Return the [X, Y] coordinate for the center point of the cell that contains the specified text.  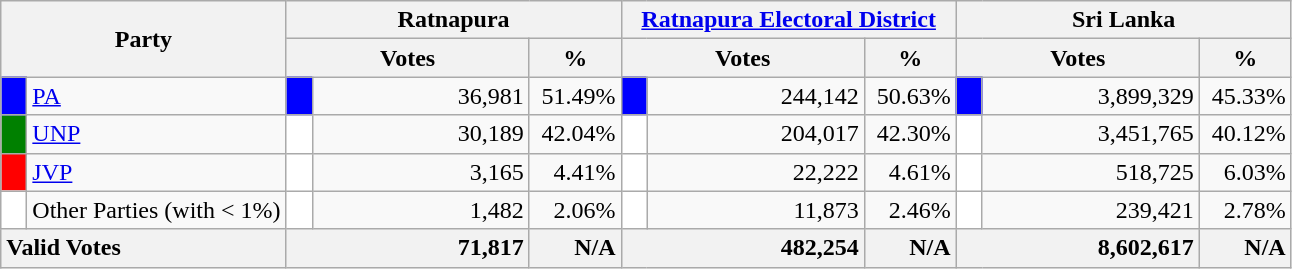
JVP [156, 172]
482,254 [742, 248]
Ratnapura Electoral District [788, 20]
50.63% [910, 96]
22,222 [756, 172]
6.03% [1245, 172]
4.61% [910, 172]
36,981 [420, 96]
2.46% [910, 210]
2.06% [575, 210]
239,421 [1090, 210]
40.12% [1245, 134]
11,873 [756, 210]
42.30% [910, 134]
3,165 [420, 172]
Other Parties (with < 1%) [156, 210]
Ratnapura [454, 20]
Sri Lanka [1124, 20]
518,725 [1090, 172]
2.78% [1245, 210]
1,482 [420, 210]
PA [156, 96]
42.04% [575, 134]
3,899,329 [1090, 96]
UNP [156, 134]
45.33% [1245, 96]
30,189 [420, 134]
71,817 [408, 248]
204,017 [756, 134]
3,451,765 [1090, 134]
Party [144, 39]
244,142 [756, 96]
8,602,617 [1078, 248]
51.49% [575, 96]
4.41% [575, 172]
Valid Votes [144, 248]
